From the cell containing the given text, extract its center point as [X, Y] coordinate. 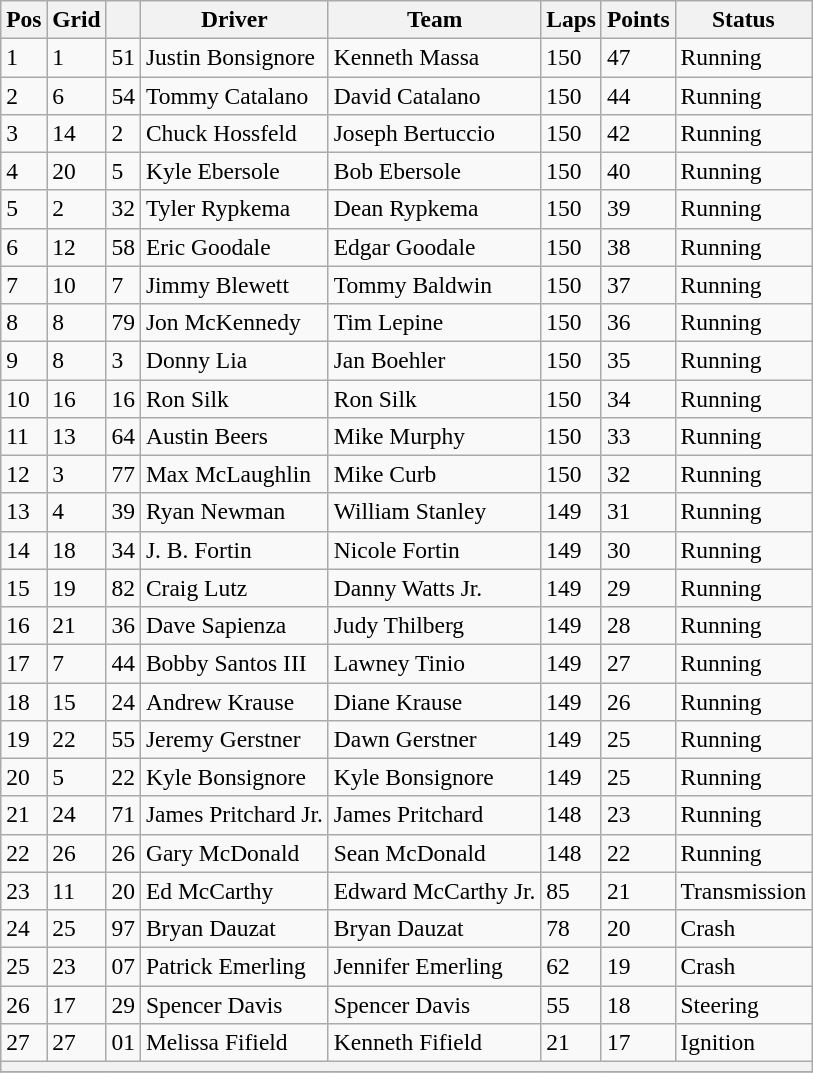
33 [638, 436]
Edward McCarthy Jr. [434, 891]
Ed McCarthy [234, 891]
35 [638, 360]
Jon McKennedy [234, 322]
Mike Murphy [434, 436]
Ryan Newman [234, 512]
Tommy Catalano [234, 95]
James Pritchard Jr. [234, 815]
Bobby Santos III [234, 663]
Patrick Emerling [234, 966]
Danny Watts Jr. [434, 588]
Max McLaughlin [234, 474]
Craig Lutz [234, 588]
47 [638, 57]
42 [638, 133]
01 [123, 1042]
Driver [234, 19]
James Pritchard [434, 815]
Joseph Bertuccio [434, 133]
Kenneth Massa [434, 57]
Mike Curb [434, 474]
77 [123, 474]
Jan Boehler [434, 360]
62 [572, 966]
Tommy Baldwin [434, 285]
Lawney Tinio [434, 663]
97 [123, 928]
82 [123, 588]
64 [123, 436]
9 [24, 360]
Austin Beers [234, 436]
Jimmy Blewett [234, 285]
Gary McDonald [234, 853]
Andrew Krause [234, 701]
38 [638, 247]
Justin Bonsignore [234, 57]
Kyle Ebersole [234, 171]
Points [638, 19]
Eric Goodale [234, 247]
David Catalano [434, 95]
Kenneth Fifield [434, 1042]
54 [123, 95]
Dawn Gerstner [434, 739]
Grid [76, 19]
Team [434, 19]
Nicole Fortin [434, 550]
William Stanley [434, 512]
51 [123, 57]
Bob Ebersole [434, 171]
J. B. Fortin [234, 550]
Sean McDonald [434, 853]
Melissa Fifield [234, 1042]
Pos [24, 19]
Transmission [744, 891]
37 [638, 285]
Jennifer Emerling [434, 966]
58 [123, 247]
Ignition [744, 1042]
Edgar Goodale [434, 247]
Donny Lia [234, 360]
40 [638, 171]
Tyler Rypkema [234, 209]
Tim Lepine [434, 322]
Status [744, 19]
Dean Rypkema [434, 209]
Judy Thilberg [434, 625]
07 [123, 966]
Jeremy Gerstner [234, 739]
Dave Sapienza [234, 625]
79 [123, 322]
31 [638, 512]
Diane Krause [434, 701]
78 [572, 928]
28 [638, 625]
30 [638, 550]
85 [572, 891]
71 [123, 815]
Laps [572, 19]
Steering [744, 1004]
Chuck Hossfeld [234, 133]
